From the cell containing the given text, extract its center point as (X, Y) coordinate. 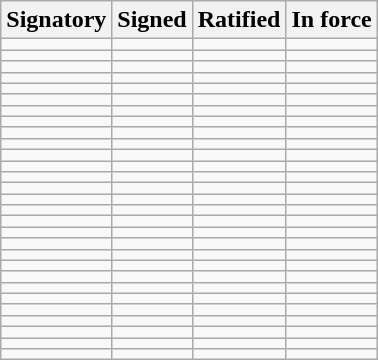
Signatory (56, 20)
Ratified (239, 20)
In force (332, 20)
Signed (152, 20)
